Return (X, Y) of the center of cell containing provided text 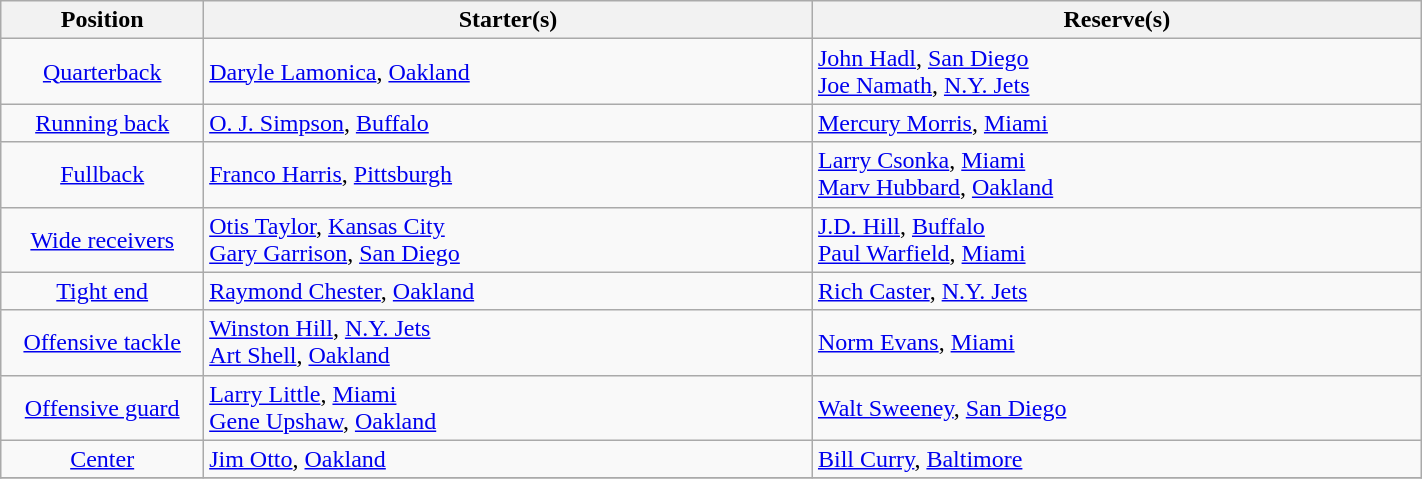
Daryle Lamonica, Oakland (508, 72)
Tight end (102, 291)
Norm Evans, Miami (1116, 342)
Quarterback (102, 72)
Wide receivers (102, 240)
Franco Harris, Pittsburgh (508, 174)
Starter(s) (508, 20)
O. J. Simpson, Buffalo (508, 123)
Running back (102, 123)
Center (102, 459)
Winston Hill, N.Y. Jets Art Shell, Oakland (508, 342)
Otis Taylor, Kansas City Gary Garrison, San Diego (508, 240)
Raymond Chester, Oakland (508, 291)
Larry Little, Miami Gene Upshaw, Oakland (508, 408)
Offensive tackle (102, 342)
Mercury Morris, Miami (1116, 123)
Fullback (102, 174)
Rich Caster, N.Y. Jets (1116, 291)
Walt Sweeney, San Diego (1116, 408)
Larry Csonka, Miami Marv Hubbard, Oakland (1116, 174)
J.D. Hill, Buffalo Paul Warfield, Miami (1116, 240)
Reserve(s) (1116, 20)
Bill Curry, Baltimore (1116, 459)
Position (102, 20)
Jim Otto, Oakland (508, 459)
Offensive guard (102, 408)
John Hadl, San Diego Joe Namath, N.Y. Jets (1116, 72)
